Scan for the cell matching the given text and deliver its [X, Y] coordinate at center. 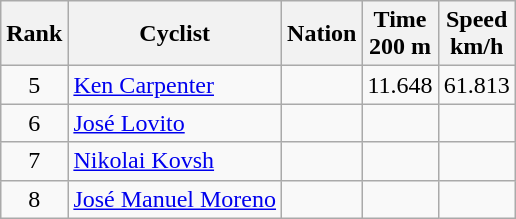
11.648 [400, 85]
Speedkm/h [476, 34]
Time200 m [400, 34]
Ken Carpenter [175, 85]
Nation [322, 34]
6 [34, 123]
José Lovito [175, 123]
5 [34, 85]
7 [34, 161]
8 [34, 199]
Nikolai Kovsh [175, 161]
61.813 [476, 85]
Cyclist [175, 34]
José Manuel Moreno [175, 199]
Rank [34, 34]
